Identify which cell holds the provided text, then report its (X, Y) central coordinate. 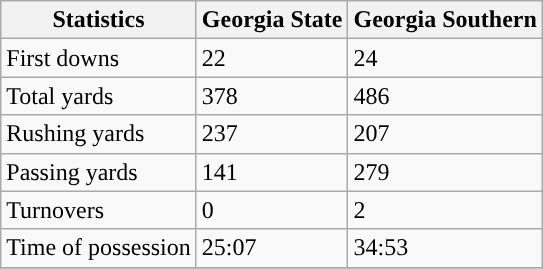
2 (445, 210)
279 (445, 172)
First downs (99, 58)
22 (272, 58)
Passing yards (99, 172)
Total yards (99, 96)
237 (272, 134)
0 (272, 210)
34:53 (445, 248)
141 (272, 172)
24 (445, 58)
Statistics (99, 20)
486 (445, 96)
378 (272, 96)
207 (445, 134)
Turnovers (99, 210)
25:07 (272, 248)
Rushing yards (99, 134)
Georgia Southern (445, 20)
Georgia State (272, 20)
Time of possession (99, 248)
